Output the [X, Y] coordinate of the center of the cell containing the given text.  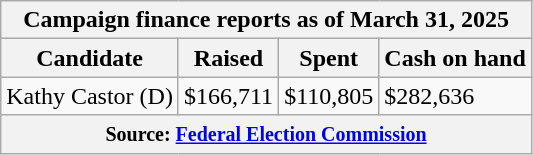
Candidate [90, 58]
$110,805 [329, 96]
$166,711 [228, 96]
Cash on hand [455, 58]
$282,636 [455, 96]
Source: Federal Election Commission [266, 134]
Raised [228, 58]
Kathy Castor (D) [90, 96]
Spent [329, 58]
Campaign finance reports as of March 31, 2025 [266, 20]
